Return [x, y] of the center of cell containing provided text 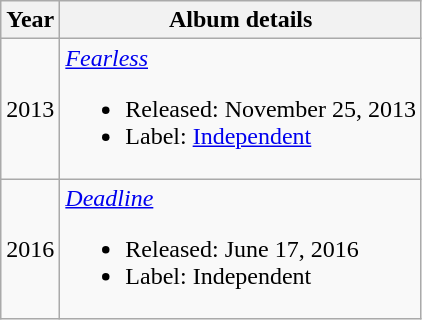
FearlessReleased: November 25, 2013Label: Independent [241, 109]
Year [30, 20]
Album details [241, 20]
2016 [30, 249]
DeadlineReleased: June 17, 2016Label: Independent [241, 249]
2013 [30, 109]
